Provide the [X, Y] coordinate of the cell's center where the given text is located.  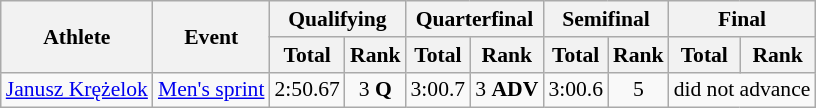
Qualifying [337, 19]
2:50.67 [306, 90]
3 ADV [506, 90]
3 Q [376, 90]
3:00.6 [576, 90]
Final [742, 19]
5 [638, 90]
did not advance [742, 90]
Athlete [77, 36]
Janusz Krężelok [77, 90]
Men's sprint [212, 90]
3:00.7 [438, 90]
Semifinal [606, 19]
Quarterfinal [475, 19]
Event [212, 36]
